Capture the cell that displays the provided text and extract its (X, Y) central coordinate. 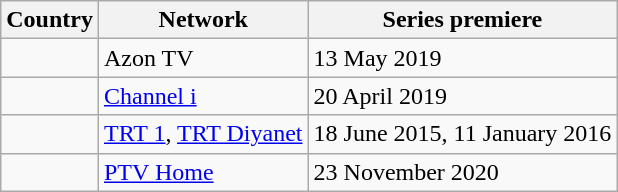
Country (50, 20)
Channel i (203, 96)
13 May 2019 (462, 58)
18 June 2015, 11 January 2016 (462, 134)
Azon TV (203, 58)
TRT 1, TRT Diyanet (203, 134)
23 November 2020 (462, 172)
Series premiere (462, 20)
Network (203, 20)
PTV Home (203, 172)
20 April 2019 (462, 96)
